Search for the cell housing the specified text and yield its (X, Y) center coordinate. 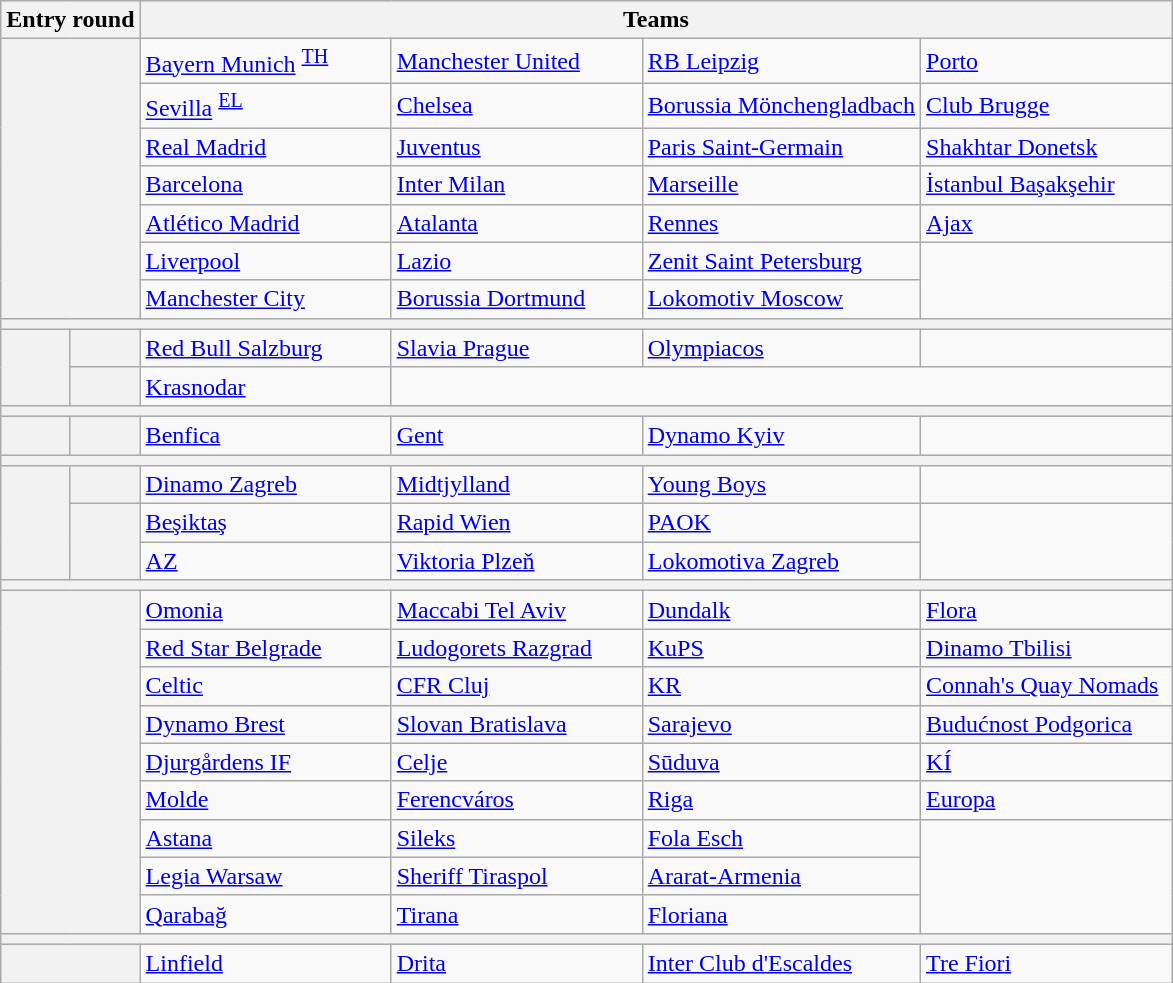
Benfica (266, 435)
Red Bull Salzburg (266, 348)
Legia Warsaw (266, 876)
Ararat-Armenia (781, 876)
Ajax (1046, 223)
Dinamo Zagreb (266, 485)
Europa (1046, 800)
Entry round (70, 20)
Budućnost Podgorica (1046, 724)
Rennes (781, 223)
Olympiacos (781, 348)
Inter Milan (516, 185)
Lokomotiva Zagreb (781, 561)
Sarajevo (781, 724)
Linfield (266, 963)
Gent (516, 435)
Dinamo Tbilisi (1046, 648)
Dynamo Brest (266, 724)
Celtic (266, 686)
PAOK (781, 523)
Teams (656, 20)
KÍ (1046, 762)
RB Leipzig (781, 62)
Shakhtar Donetsk (1046, 147)
Tre Fiori (1046, 963)
Omonia (266, 610)
Inter Club d'Escaldes (781, 963)
Djurgårdens IF (266, 762)
Drita (516, 963)
Atlético Madrid (266, 223)
İstanbul Başakşehir (1046, 185)
Borussia Mönchengladbach (781, 106)
Borussia Dortmund (516, 299)
Astana (266, 838)
Porto (1046, 62)
Sileks (516, 838)
Krasnodar (266, 386)
Red Star Belgrade (266, 648)
Barcelona (266, 185)
Dundalk (781, 610)
AZ (266, 561)
KR (781, 686)
Flora (1046, 610)
Bayern Munich TH (266, 62)
Atalanta (516, 223)
Young Boys (781, 485)
Rapid Wien (516, 523)
Manchester City (266, 299)
Beşiktaş (266, 523)
Paris Saint-Germain (781, 147)
Marseille (781, 185)
Maccabi Tel Aviv (516, 610)
Sevilla EL (266, 106)
Liverpool (266, 261)
Connah's Quay Nomads (1046, 686)
CFR Cluj (516, 686)
Lokomotiv Moscow (781, 299)
Slavia Prague (516, 348)
Lazio (516, 261)
Sheriff Tiraspol (516, 876)
Ferencváros (516, 800)
Real Madrid (266, 147)
Dynamo Kyiv (781, 435)
Qarabağ (266, 914)
Chelsea (516, 106)
Manchester United (516, 62)
Zenit Saint Petersburg (781, 261)
Ludogorets Razgrad (516, 648)
Sūduva (781, 762)
Slovan Bratislava (516, 724)
Tirana (516, 914)
KuPS (781, 648)
Fola Esch (781, 838)
Celje (516, 762)
Viktoria Plzeň (516, 561)
Juventus (516, 147)
Molde (266, 800)
Club Brugge (1046, 106)
Floriana (781, 914)
Riga (781, 800)
Midtjylland (516, 485)
